Return the [X, Y] coordinate for the center point of the cell that contains the specified text.  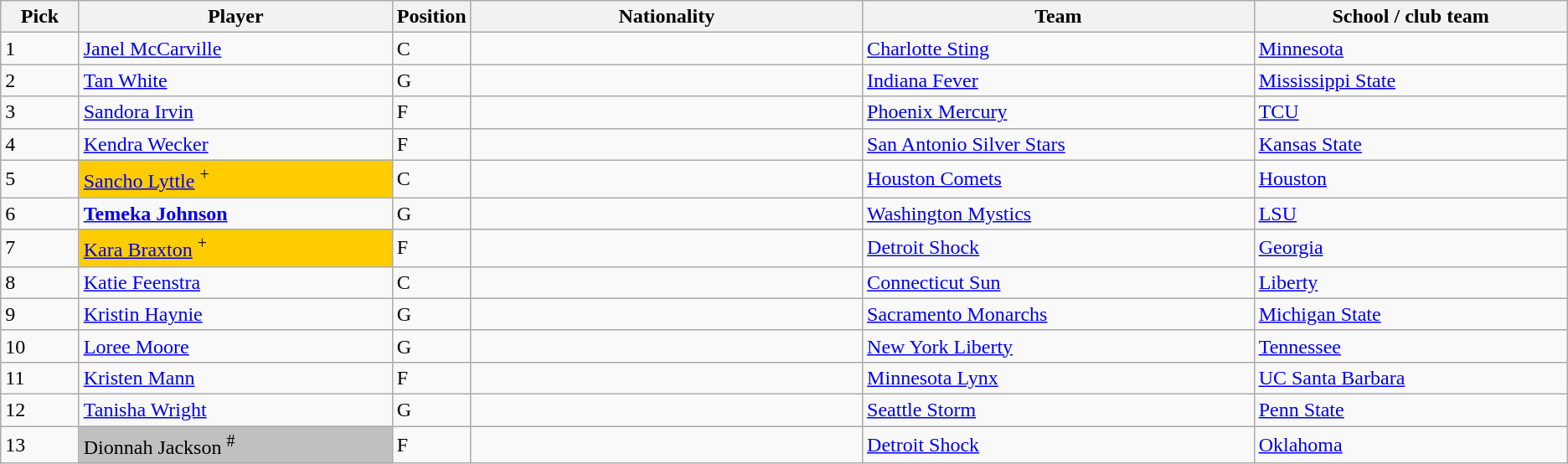
LSU [1411, 214]
3 [40, 112]
Penn State [1411, 410]
Houston [1411, 179]
11 [40, 378]
Michigan State [1411, 314]
Georgia [1411, 248]
Minnesota [1411, 49]
Loree Moore [235, 346]
Team [1059, 17]
12 [40, 410]
Indiana Fever [1059, 80]
Dionnah Jackson # [235, 446]
13 [40, 446]
UC Santa Barbara [1411, 378]
San Antonio Silver Stars [1059, 144]
Temeka Johnson [235, 214]
Tanisha Wright [235, 410]
Kristen Mann [235, 378]
Minnesota Lynx [1059, 378]
Kara Braxton + [235, 248]
Oklahoma [1411, 446]
8 [40, 282]
Janel McCarville [235, 49]
Pick [40, 17]
School / club team [1411, 17]
Mississippi State [1411, 80]
5 [40, 179]
1 [40, 49]
Washington Mystics [1059, 214]
Player [235, 17]
Katie Feenstra [235, 282]
4 [40, 144]
Sacramento Monarchs [1059, 314]
TCU [1411, 112]
9 [40, 314]
Kendra Wecker [235, 144]
Kristin Haynie [235, 314]
Houston Comets [1059, 179]
2 [40, 80]
Seattle Storm [1059, 410]
Kansas State [1411, 144]
Sancho Lyttle + [235, 179]
Connecticut Sun [1059, 282]
Charlotte Sting [1059, 49]
Position [431, 17]
Sandora Irvin [235, 112]
Nationality [667, 17]
6 [40, 214]
Phoenix Mercury [1059, 112]
7 [40, 248]
10 [40, 346]
Tennessee [1411, 346]
Tan White [235, 80]
Liberty [1411, 282]
New York Liberty [1059, 346]
